Identify which cell holds the provided text, then report its [X, Y] central coordinate. 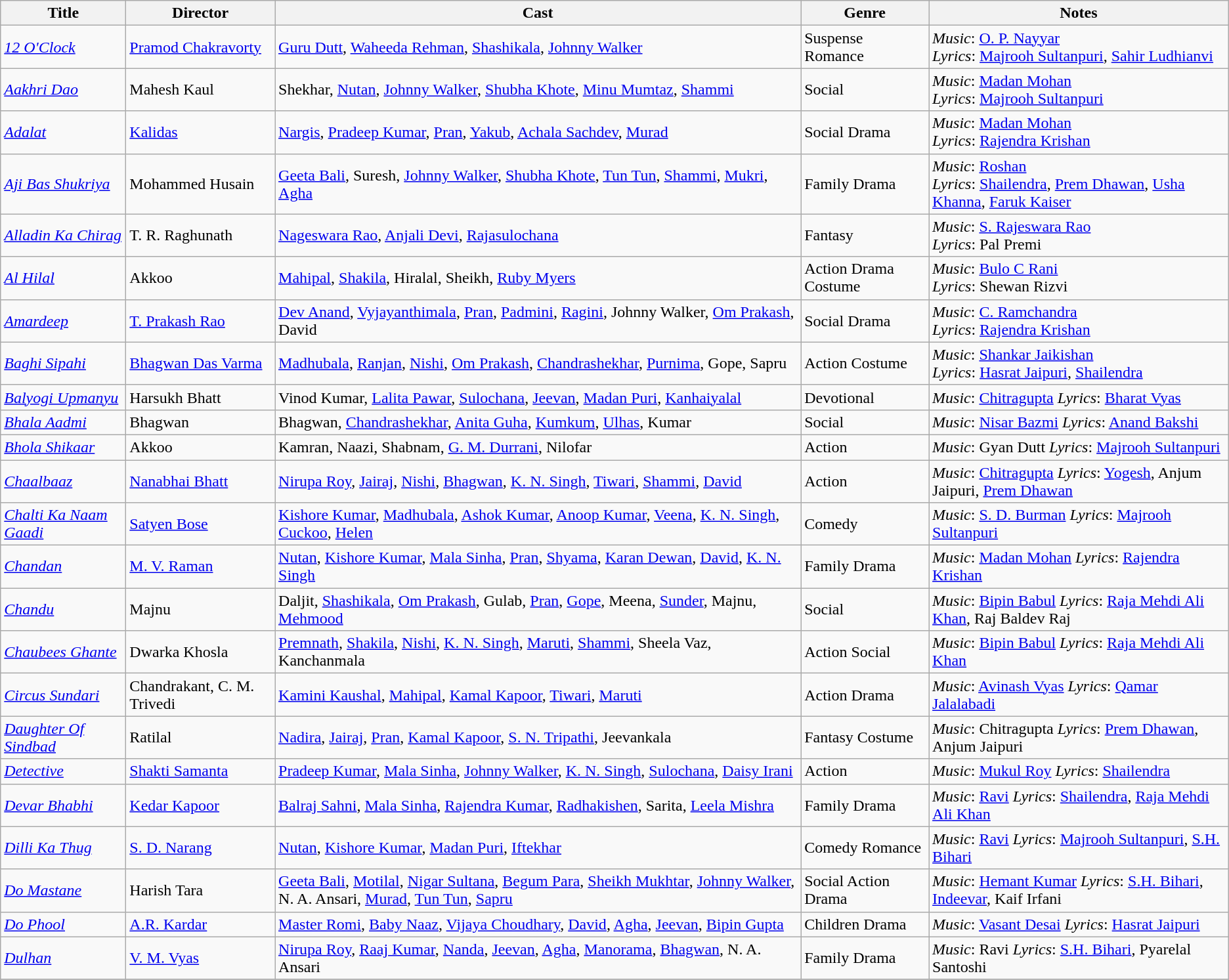
Music: Nisar Bazmi Lyrics: Anand Bakshi [1079, 422]
Devotional [865, 397]
Action Costume [865, 364]
Balyogi Upmanyu [63, 397]
Adalat [63, 133]
Balraj Sahni, Mala Sinha, Rajendra Kumar, Radhakishen, Sarita, Leela Mishra [538, 805]
Dilli Ka Thug [63, 848]
Cast [538, 13]
Social Action Drama [865, 890]
Music: Shankar JaikishanLyrics: Hasrat Jaipuri, Shailendra [1079, 364]
Amardeep [63, 320]
Music: Madan Mohan Lyrics: Rajendra Krishan [1079, 567]
Alladin Ka Chirag [63, 235]
T. R. Raghunath [201, 235]
Nadira, Jairaj, Pran, Kamal Kapoor, S. N. Tripathi, Jeevankala [538, 738]
Nageswara Rao, Anjali Devi, Rajasulochana [538, 235]
Shakti Samanta [201, 771]
Mohammed Husain [201, 184]
Chaubees Ghante [63, 652]
Music: Vasant Desai Lyrics: Hasrat Jaipuri [1079, 924]
Nutan, Kishore Kumar, Mala Sinha, Pran, Shyama, Karan Dewan, David, K. N. Singh [538, 567]
Mahesh Kaul [201, 89]
Dwarka Khosla [201, 652]
Music: Ravi Lyrics: Majrooh Sultanpuri, S.H. Bihari [1079, 848]
Baghi Sipahi [63, 364]
Chandu [63, 609]
Nanabhai Bhatt [201, 480]
Music: Bipin Babul Lyrics: Raja Mehdi Ali Khan, Raj Baldev Raj [1079, 609]
Al Hilal [63, 278]
Children Drama [865, 924]
Music: Avinash Vyas Lyrics: Qamar Jalalabadi [1079, 694]
Nirupa Roy, Raaj Kumar, Nanda, Jeevan, Agha, Manorama, Bhagwan, N. A. Ansari [538, 958]
V. M. Vyas [201, 958]
Music: Bipin Babul Lyrics: Raja Mehdi Ali Khan [1079, 652]
Action Social [865, 652]
Satyen Bose [201, 524]
Music: Chitragupta Lyrics: Prem Dhawan, Anjum Jaipuri [1079, 738]
Music: Chitragupta Lyrics: Bharat Vyas [1079, 397]
Shekhar, Nutan, Johnny Walker, Shubha Khote, Minu Mumtaz, Shammi [538, 89]
Mahipal, Shakila, Hiralal, Sheikh, Ruby Myers [538, 278]
Detective [63, 771]
Aji Bas Shukriya [63, 184]
Action Drama Costume [865, 278]
Geeta Bali, Motilal, Nigar Sultana, Begum Para, Sheikh Mukhtar, Johnny Walker, N. A. Ansari, Murad, Tun Tun, Sapru [538, 890]
Music: Chitragupta Lyrics: Yogesh, Anjum Jaipuri, Prem Dhawan [1079, 480]
Title [63, 13]
Pramod Chakravorty [201, 47]
Chalti Ka Naam Gaadi [63, 524]
Fantasy Costume [865, 738]
Majnu [201, 609]
Music: O. P. NayyarLyrics: Majrooh Sultanpuri, Sahir Ludhianvi [1079, 47]
Kalidas [201, 133]
Guru Dutt, Waheeda Rehman, Shashikala, Johnny Walker [538, 47]
Director [201, 13]
Notes [1079, 13]
Daughter Of Sindbad [63, 738]
Music: Madan MohanLyrics: Majrooh Sultanpuri [1079, 89]
Comedy [865, 524]
Music: Mukul Roy Lyrics: Shailendra [1079, 771]
Music: Hemant Kumar Lyrics: S.H. Bihari, Indeevar, Kaif Irfani [1079, 890]
Do Phool [63, 924]
Kishore Kumar, Madhubala, Ashok Kumar, Anoop Kumar, Veena, K. N. Singh, Cuckoo, Helen [538, 524]
Music: Bulo C RaniLyrics: Shewan Rizvi [1079, 278]
Dev Anand, Vyjayanthimala, Pran, Padmini, Ragini, Johnny Walker, Om Prakash, David [538, 320]
Bhola Shikaar [63, 447]
Kedar Kapoor [201, 805]
Chaalbaaz [63, 480]
Kamran, Naazi, Shabnam, G. M. Durrani, Nilofar [538, 447]
Music: Gyan Dutt Lyrics: Majrooh Sultanpuri [1079, 447]
Music: Ravi Lyrics: Shailendra, Raja Mehdi Ali Khan [1079, 805]
Bhagwan, Chandrashekhar, Anita Guha, Kumkum, Ulhas, Kumar [538, 422]
Madhubala, Ranjan, Nishi, Om Prakash, Chandrashekhar, Purnima, Gope, Sapru [538, 364]
Vinod Kumar, Lalita Pawar, Sulochana, Jeevan, Madan Puri, Kanhaiyalal [538, 397]
Chandrakant, C. M. Trivedi [201, 694]
Premnath, Shakila, Nishi, K. N. Singh, Maruti, Shammi, Sheela Vaz, Kanchanmala [538, 652]
Geeta Bali, Suresh, Johnny Walker, Shubha Khote, Tun Tun, Shammi, Mukri, Agha [538, 184]
S. D. Narang [201, 848]
Nutan, Kishore Kumar, Madan Puri, Iftekhar [538, 848]
Master Romi, Baby Naaz, Vijaya Choudhary, David, Agha, Jeevan, Bipin Gupta [538, 924]
Fantasy [865, 235]
Music: Madan MohanLyrics: Rajendra Krishan [1079, 133]
Bhagwan [201, 422]
Comedy Romance [865, 848]
Bhagwan Das Varma [201, 364]
Music: S. Rajeswara RaoLyrics: Pal Premi [1079, 235]
12 O'Clock [63, 47]
Aakhri Dao [63, 89]
Nirupa Roy, Jairaj, Nishi, Bhagwan, K. N. Singh, Tiwari, Shammi, David [538, 480]
Pradeep Kumar, Mala Sinha, Johnny Walker, K. N. Singh, Sulochana, Daisy Irani [538, 771]
Suspense Romance [865, 47]
Chandan [63, 567]
Circus Sundari [63, 694]
Harish Tara [201, 890]
M. V. Raman [201, 567]
Music: S. D. Burman Lyrics: Majrooh Sultanpuri [1079, 524]
Harsukh Bhatt [201, 397]
Dulhan [63, 958]
Daljit, Shashikala, Om Prakash, Gulab, Pran, Gope, Meena, Sunder, Majnu, Mehmood [538, 609]
Kamini Kaushal, Mahipal, Kamal Kapoor, Tiwari, Maruti [538, 694]
Ratilal [201, 738]
Bhala Aadmi [63, 422]
Nargis, Pradeep Kumar, Pran, Yakub, Achala Sachdev, Murad [538, 133]
Music: Ravi Lyrics: S.H. Bihari, Pyarelal Santoshi [1079, 958]
A.R. Kardar [201, 924]
Genre [865, 13]
Do Mastane [63, 890]
Action Drama [865, 694]
Music: RoshanLyrics: Shailendra, Prem Dhawan, Usha Khanna, Faruk Kaiser [1079, 184]
Music: C. RamchandraLyrics: Rajendra Krishan [1079, 320]
Devar Bhabhi [63, 805]
T. Prakash Rao [201, 320]
